Find where the given text appears and provide that cell's center as (X, Y) coordinate. 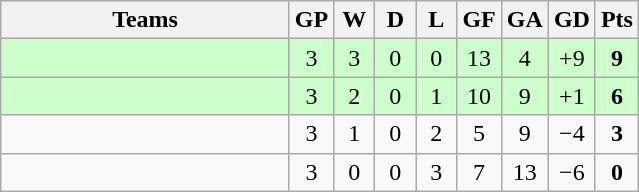
D (396, 20)
L (436, 20)
GA (524, 20)
+9 (572, 58)
5 (479, 134)
7 (479, 172)
+1 (572, 96)
Teams (146, 20)
10 (479, 96)
4 (524, 58)
GP (311, 20)
−4 (572, 134)
GF (479, 20)
W (354, 20)
Pts (616, 20)
GD (572, 20)
−6 (572, 172)
6 (616, 96)
